Provide the [X, Y] coordinate of the cell's center where the given text is located.  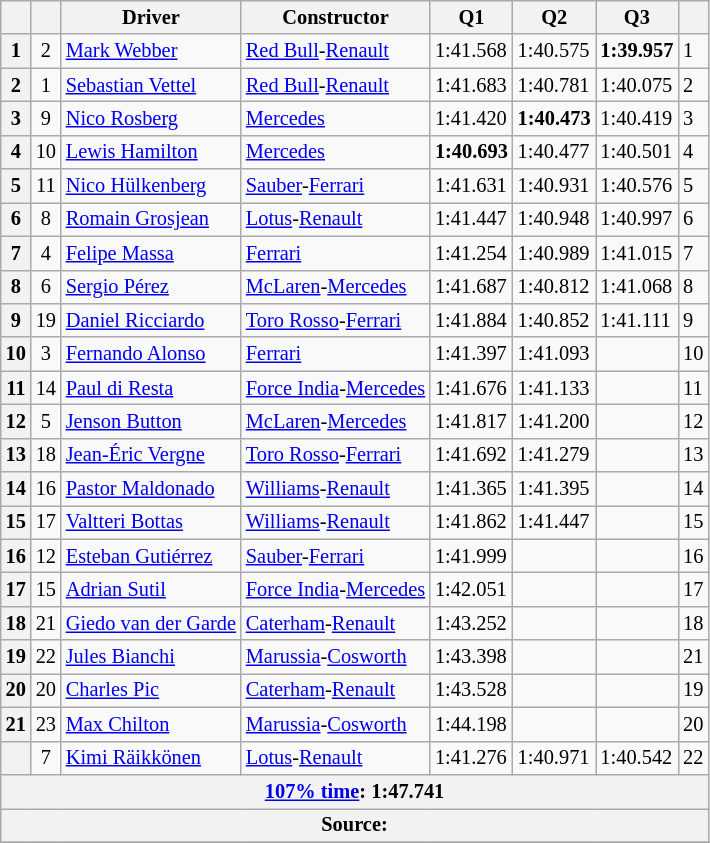
Q1 [472, 17]
1:41.817 [472, 421]
1:41.200 [554, 421]
1:43.252 [472, 623]
Kimi Räikkönen [151, 758]
Esteban Gutiérrez [151, 556]
Romain Grosjean [151, 219]
1:40.693 [472, 152]
1:40.542 [638, 758]
Felipe Massa [151, 253]
Q3 [638, 17]
Giedo van der Garde [151, 623]
Valtteri Bottas [151, 522]
1:41.395 [554, 489]
Fernando Alonso [151, 354]
1:40.971 [554, 758]
Nico Hülkenberg [151, 186]
1:40.997 [638, 219]
1:41.279 [554, 455]
1:41.111 [638, 320]
Mark Webber [151, 51]
Jenson Button [151, 421]
1:41.276 [472, 758]
1:40.576 [638, 186]
Sebastian Vettel [151, 85]
1:40.812 [554, 287]
1:41.862 [472, 522]
23 [46, 724]
1:41.365 [472, 489]
1:41.254 [472, 253]
1:41.692 [472, 455]
Daniel Ricciardo [151, 320]
1:41.687 [472, 287]
1:41.568 [472, 51]
Sergio Pérez [151, 287]
1:43.398 [472, 657]
Jean-Éric Vergne [151, 455]
1:44.198 [472, 724]
1:40.575 [554, 51]
Source: [355, 825]
Paul di Resta [151, 388]
Jules Bianchi [151, 657]
1:40.501 [638, 152]
1:40.852 [554, 320]
1:41.676 [472, 388]
107% time: 1:47.741 [355, 791]
1:41.884 [472, 320]
1:40.948 [554, 219]
1:41.683 [472, 85]
1:41.397 [472, 354]
Constructor [336, 17]
1:41.999 [472, 556]
Q2 [554, 17]
1:40.075 [638, 85]
1:41.133 [554, 388]
1:40.781 [554, 85]
Charles Pic [151, 690]
1:41.015 [638, 253]
1:40.477 [554, 152]
1:43.528 [472, 690]
1:42.051 [472, 589]
1:41.093 [554, 354]
Max Chilton [151, 724]
Lewis Hamilton [151, 152]
1:41.068 [638, 287]
1:41.631 [472, 186]
1:41.420 [472, 118]
1:40.931 [554, 186]
Pastor Maldonado [151, 489]
1:40.989 [554, 253]
Nico Rosberg [151, 118]
Adrian Sutil [151, 589]
Driver [151, 17]
1:39.957 [638, 51]
1:40.473 [554, 118]
1:40.419 [638, 118]
